Output the (X, Y) coordinate of the center of the cell containing the given text.  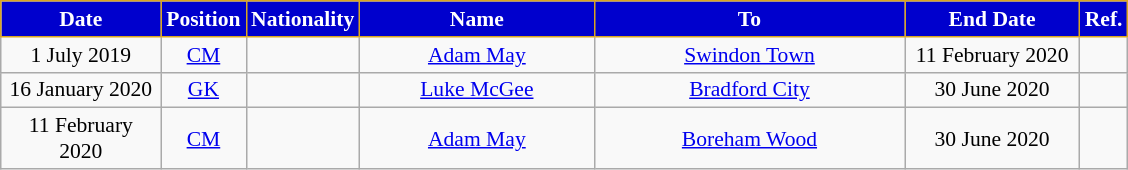
GK (204, 90)
Bradford City (749, 90)
To (749, 19)
Boreham Wood (749, 138)
Ref. (1104, 19)
1 July 2019 (81, 55)
16 January 2020 (81, 90)
Position (204, 19)
Name (476, 19)
Luke McGee (476, 90)
Swindon Town (749, 55)
Nationality (302, 19)
End Date (992, 19)
Date (81, 19)
